Detect which cell encompasses the target text, then output its (x, y) center coordinate. 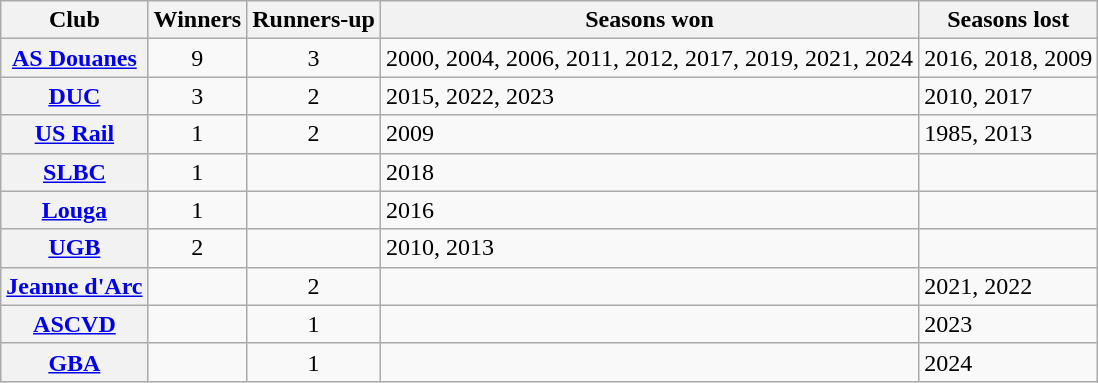
Seasons won (649, 20)
2010, 2017 (1008, 96)
Winners (198, 20)
SLBC (74, 172)
DUC (74, 96)
2010, 2013 (649, 248)
2016 (649, 210)
Jeanne d'Arc (74, 286)
GBA (74, 362)
US Rail (74, 134)
9 (198, 58)
2015, 2022, 2023 (649, 96)
2000, 2004, 2006, 2011, 2012, 2017, 2019, 2021, 2024 (649, 58)
1985, 2013 (1008, 134)
ASCVD (74, 324)
2024 (1008, 362)
2009 (649, 134)
2021, 2022 (1008, 286)
2016, 2018, 2009 (1008, 58)
UGB (74, 248)
Runners-up (314, 20)
Louga (74, 210)
AS Douanes (74, 58)
2023 (1008, 324)
2018 (649, 172)
Club (74, 20)
Seasons lost (1008, 20)
